Detect which cell encompasses the target text, then output its [x, y] center coordinate. 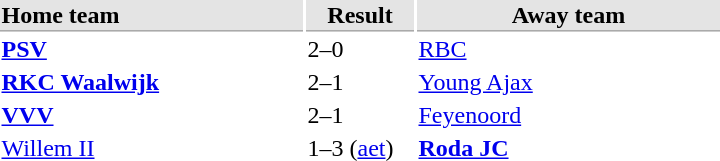
Away team [568, 16]
RBC [568, 49]
VVV [152, 115]
2–0 [360, 49]
Result [360, 16]
RKC Waalwijk [152, 83]
PSV [152, 49]
Feyenoord [568, 115]
Home team [152, 16]
Young Ajax [568, 83]
